Output the [X, Y] coordinate of the center of the cell containing the given text.  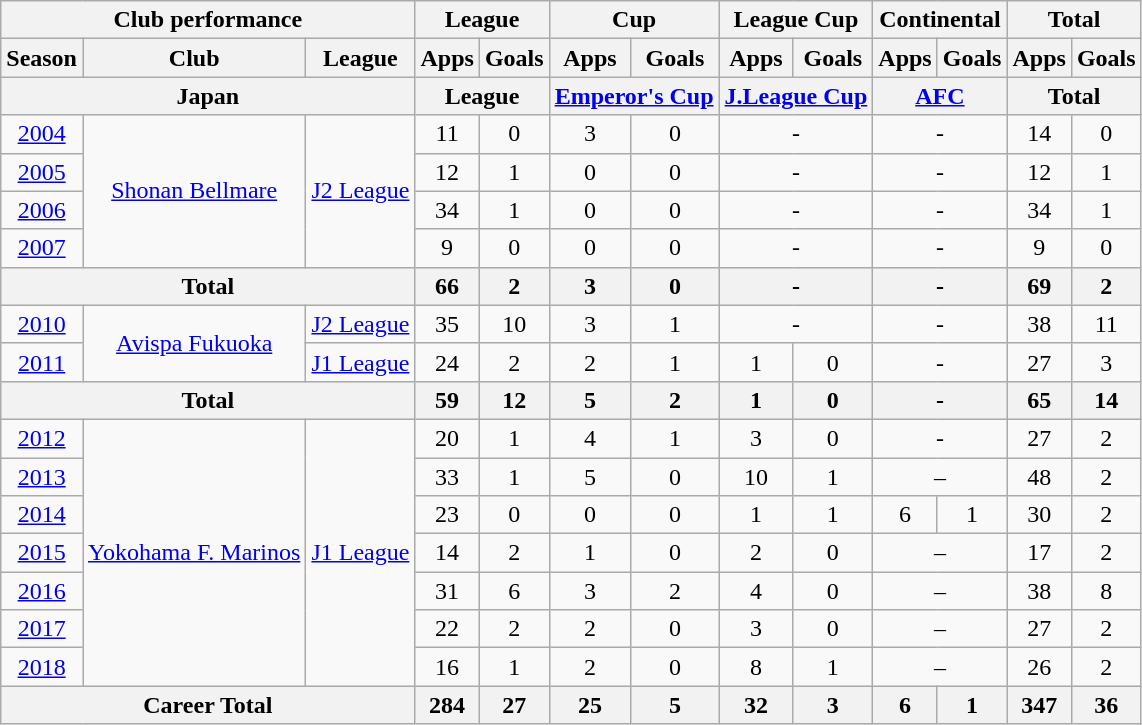
17 [1039, 553]
284 [447, 705]
Cup [634, 20]
2015 [42, 553]
347 [1039, 705]
Club [194, 58]
2006 [42, 210]
League Cup [796, 20]
2007 [42, 248]
Continental [940, 20]
2013 [42, 477]
Season [42, 58]
22 [447, 629]
16 [447, 667]
J.League Cup [796, 96]
23 [447, 515]
26 [1039, 667]
2011 [42, 362]
2005 [42, 172]
69 [1039, 286]
66 [447, 286]
24 [447, 362]
30 [1039, 515]
Yokohama F. Marinos [194, 552]
AFC [940, 96]
2014 [42, 515]
2016 [42, 591]
Emperor's Cup [634, 96]
31 [447, 591]
36 [1106, 705]
2018 [42, 667]
2017 [42, 629]
2012 [42, 438]
35 [447, 324]
Shonan Bellmare [194, 191]
32 [756, 705]
33 [447, 477]
Japan [208, 96]
20 [447, 438]
59 [447, 400]
Career Total [208, 705]
Avispa Fukuoka [194, 343]
2004 [42, 134]
25 [590, 705]
65 [1039, 400]
Club performance [208, 20]
48 [1039, 477]
2010 [42, 324]
